Locate the cell with the specified text and output its [x, y] center coordinate. 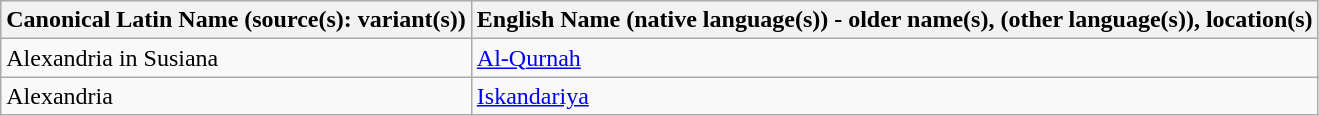
Iskandariya [894, 96]
Al-Qurnah [894, 58]
Alexandria [236, 96]
English Name (native language(s)) - older name(s), (other language(s)), location(s) [894, 20]
Alexandria in Susiana [236, 58]
Canonical Latin Name (source(s): variant(s)) [236, 20]
